Extract the [X, Y] coordinate from the center of the cell holding the provided text.  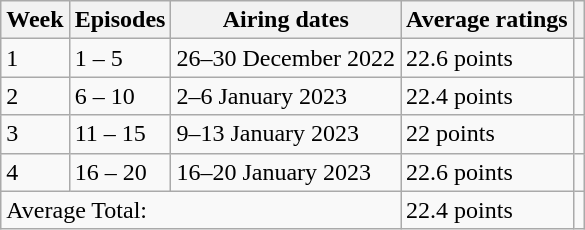
22 points [488, 134]
Average Total: [201, 210]
4 [35, 172]
Airing dates [286, 20]
1 [35, 58]
Week [35, 20]
16–20 January 2023 [286, 172]
9–13 January 2023 [286, 134]
1 – 5 [120, 58]
Episodes [120, 20]
3 [35, 134]
2 [35, 96]
2–6 January 2023 [286, 96]
16 – 20 [120, 172]
6 – 10 [120, 96]
26–30 December 2022 [286, 58]
11 – 15 [120, 134]
Average ratings [488, 20]
